Return (X, Y) of the center of cell containing provided text 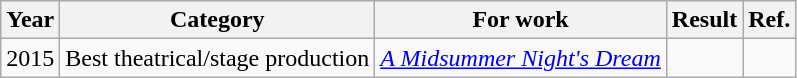
Category (218, 20)
Year (30, 20)
A Midsummer Night's Dream (521, 58)
Best theatrical/stage production (218, 58)
2015 (30, 58)
Ref. (770, 20)
Result (704, 20)
For work (521, 20)
